Determine the [X, Y] coordinate at the center of the cell enclosing the given text.  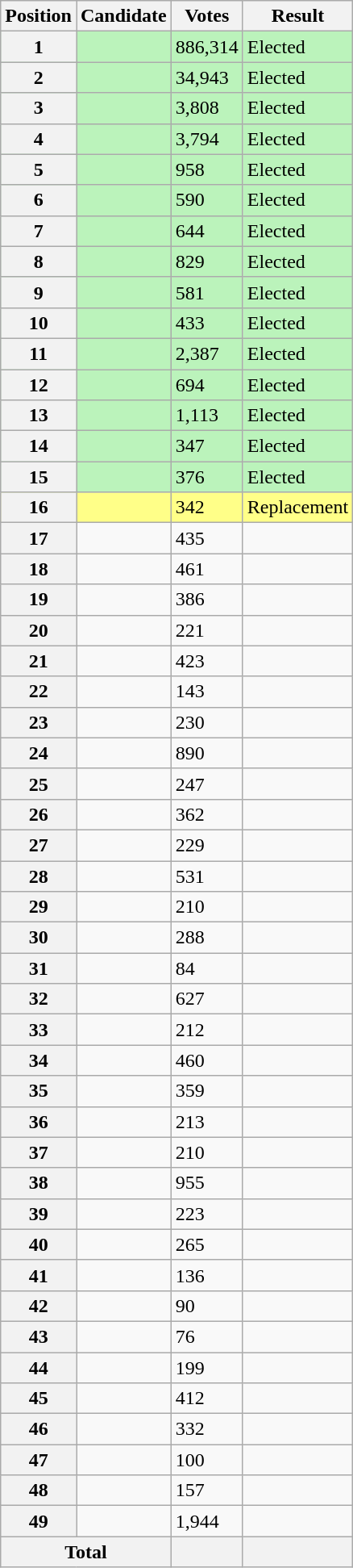
376 [206, 477]
33 [39, 1030]
3,808 [206, 108]
342 [206, 508]
386 [206, 600]
25 [39, 784]
212 [206, 1030]
531 [206, 876]
213 [206, 1122]
7 [39, 231]
332 [206, 1429]
28 [39, 876]
6 [39, 200]
76 [206, 1336]
12 [39, 385]
41 [39, 1275]
30 [39, 938]
362 [206, 814]
644 [206, 231]
23 [39, 722]
288 [206, 938]
627 [206, 999]
32 [39, 999]
44 [39, 1368]
Total [86, 1552]
24 [39, 753]
17 [39, 538]
157 [206, 1491]
1,113 [206, 416]
347 [206, 446]
435 [206, 538]
Position [39, 16]
40 [39, 1244]
581 [206, 292]
1,944 [206, 1521]
5 [39, 169]
423 [206, 661]
90 [206, 1306]
42 [39, 1306]
143 [206, 692]
461 [206, 569]
47 [39, 1460]
890 [206, 753]
27 [39, 845]
16 [39, 508]
694 [206, 385]
34,943 [206, 77]
13 [39, 416]
3,794 [206, 139]
221 [206, 630]
247 [206, 784]
15 [39, 477]
48 [39, 1491]
29 [39, 907]
19 [39, 600]
412 [206, 1399]
38 [39, 1183]
958 [206, 169]
45 [39, 1399]
230 [206, 722]
Candidate [123, 16]
229 [206, 845]
433 [206, 323]
359 [206, 1091]
22 [39, 692]
14 [39, 446]
37 [39, 1152]
955 [206, 1183]
10 [39, 323]
2,387 [206, 353]
20 [39, 630]
4 [39, 139]
136 [206, 1275]
Result [297, 16]
31 [39, 968]
43 [39, 1336]
Replacement [297, 508]
2 [39, 77]
35 [39, 1091]
265 [206, 1244]
21 [39, 661]
39 [39, 1214]
886,314 [206, 47]
223 [206, 1214]
49 [39, 1521]
1 [39, 47]
460 [206, 1060]
590 [206, 200]
199 [206, 1368]
Votes [206, 16]
84 [206, 968]
34 [39, 1060]
26 [39, 814]
829 [206, 261]
11 [39, 353]
46 [39, 1429]
9 [39, 292]
3 [39, 108]
8 [39, 261]
36 [39, 1122]
18 [39, 569]
100 [206, 1460]
